Provide the (x, y) coordinate of the cell's center where the given text is located.  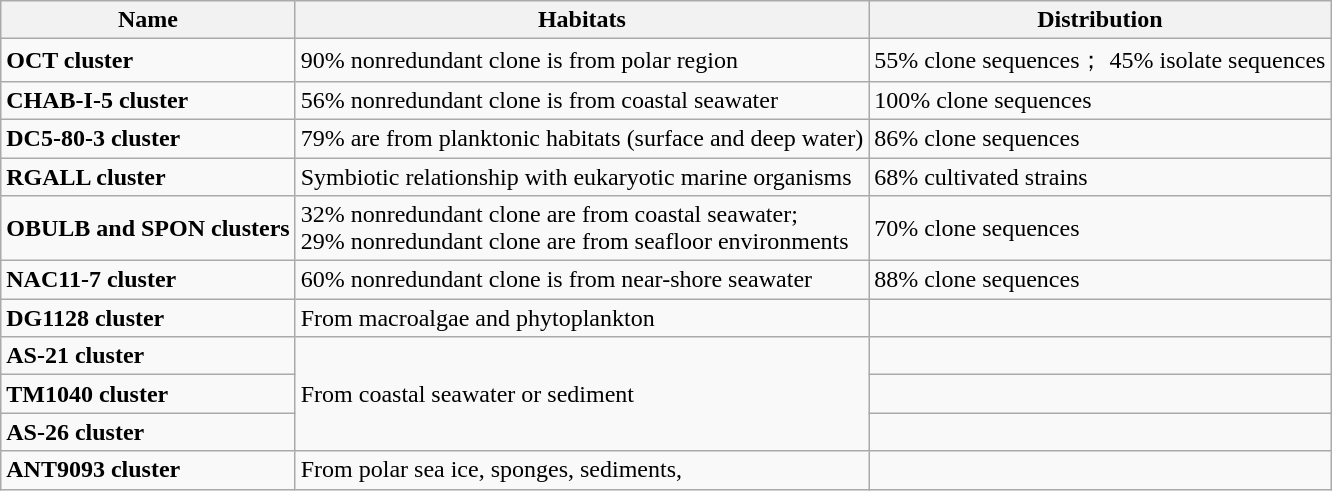
RGALL cluster (148, 177)
86% clone sequences (1100, 138)
NAC11-7 cluster (148, 280)
CHAB-I-5 cluster (148, 100)
79% are from planktonic habitats (surface and deep water) (582, 138)
70% clone sequences (1100, 228)
OBULB and SPON clusters (148, 228)
68% cultivated strains (1100, 177)
AS-26 cluster (148, 432)
Symbiotic relationship with eukaryotic marine organisms (582, 177)
DC5-80-3 cluster (148, 138)
55% clone sequences； 45% isolate sequences (1100, 60)
100% clone sequences (1100, 100)
OCT cluster (148, 60)
From coastal seawater or sediment (582, 394)
From polar sea ice, sponges, sediments, (582, 470)
DG1128 cluster (148, 318)
56% nonredundant clone is from coastal seawater (582, 100)
TM1040 cluster (148, 394)
Habitats (582, 20)
32% nonredundant clone are from coastal seawater;29% nonredundant clone are from seafloor environments (582, 228)
AS-21 cluster (148, 356)
60% nonredundant clone is from near-shore seawater (582, 280)
Name (148, 20)
Distribution (1100, 20)
88% clone sequences (1100, 280)
ANT9093 cluster (148, 470)
90% nonredundant clone is from polar region (582, 60)
From macroalgae and phytoplankton (582, 318)
